Detect which cell encompasses the target text, then output its (X, Y) center coordinate. 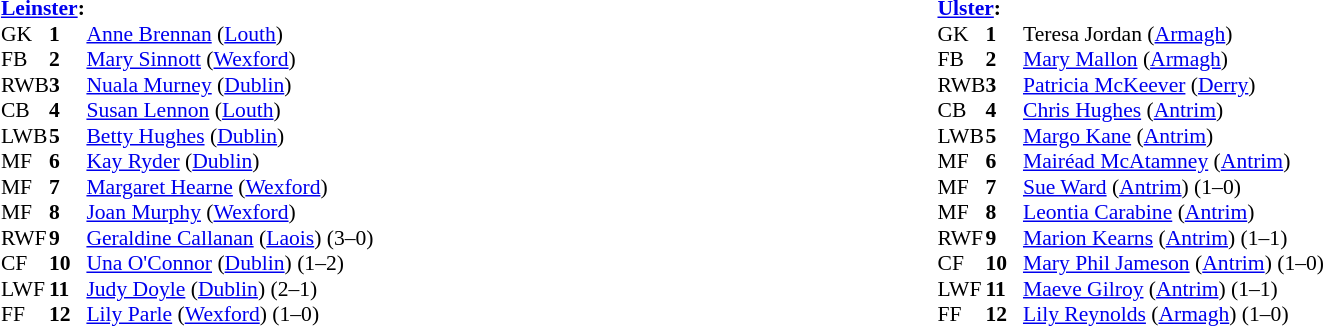
Mary Sinnott (Wexford) (230, 59)
Judy Doyle (Dublin) (2–1) (230, 289)
Geraldine Callanan (Laois) (3–0) (230, 238)
Joan Murphy (Wexford) (230, 213)
Kay Ryder (Dublin) (230, 161)
Nuala Murney (Dublin) (230, 85)
Betty Hughes (Dublin) (230, 136)
Una O'Connor (Dublin) (1–2) (230, 263)
Susan Lennon (Louth) (230, 111)
Margaret Hearne (Wexford) (230, 187)
Anne Brennan (Louth) (230, 34)
